Capture the cell that displays the provided text and extract its (X, Y) central coordinate. 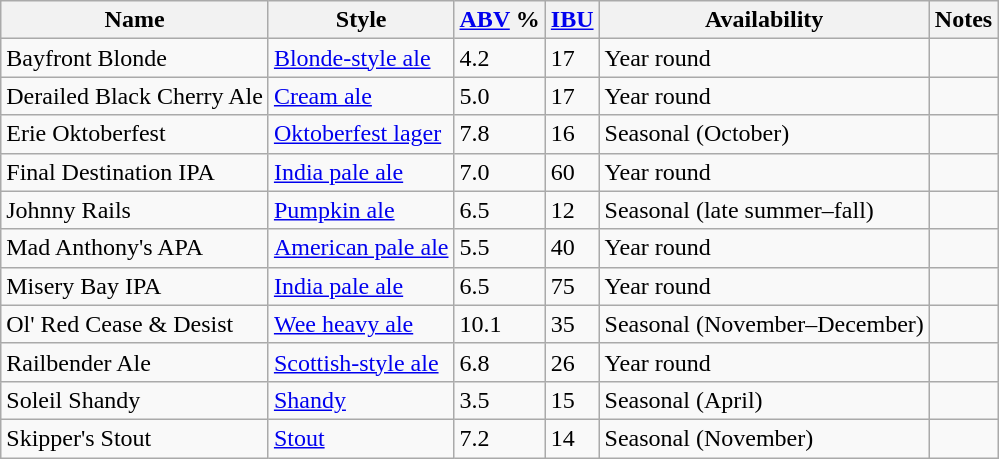
Notes (963, 20)
Derailed Black Cherry Ale (135, 96)
14 (572, 438)
7.0 (500, 172)
Wee heavy ale (361, 324)
26 (572, 362)
40 (572, 248)
12 (572, 210)
Seasonal (late summer–fall) (764, 210)
3.5 (500, 400)
Seasonal (October) (764, 134)
Final Destination IPA (135, 172)
Seasonal (April) (764, 400)
Blonde-style ale (361, 58)
Skipper's Stout (135, 438)
5.0 (500, 96)
Erie Oktoberfest (135, 134)
Railbender Ale (135, 362)
Mad Anthony's APA (135, 248)
Style (361, 20)
Scottish-style ale (361, 362)
Oktoberfest lager (361, 134)
7.8 (500, 134)
16 (572, 134)
Soleil Shandy (135, 400)
7.2 (500, 438)
IBU (572, 20)
15 (572, 400)
35 (572, 324)
Misery Bay IPA (135, 286)
American pale ale (361, 248)
10.1 (500, 324)
Johnny Rails (135, 210)
Ol' Red Cease & Desist (135, 324)
60 (572, 172)
Bayfront Blonde (135, 58)
4.2 (500, 58)
Pumpkin ale (361, 210)
Name (135, 20)
75 (572, 286)
Seasonal (November–December) (764, 324)
Shandy (361, 400)
Seasonal (November) (764, 438)
Cream ale (361, 96)
Availability (764, 20)
5.5 (500, 248)
ABV % (500, 20)
6.8 (500, 362)
Stout (361, 438)
